Provide the [X, Y] coordinate of the cell's center where the given text is located.  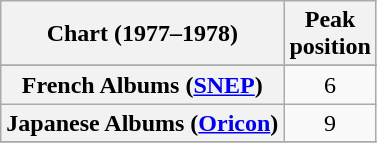
6 [330, 85]
French Albums (SNEP) [142, 85]
9 [330, 123]
Chart (1977–1978) [142, 34]
Japanese Albums (Oricon) [142, 123]
Peakposition [330, 34]
